Output the [X, Y] coordinate of the center of the cell containing the given text.  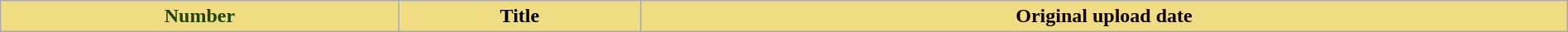
Number [200, 16]
Title [519, 16]
Original upload date [1105, 16]
